Output the (X, Y) coordinate of the center of the cell containing the given text.  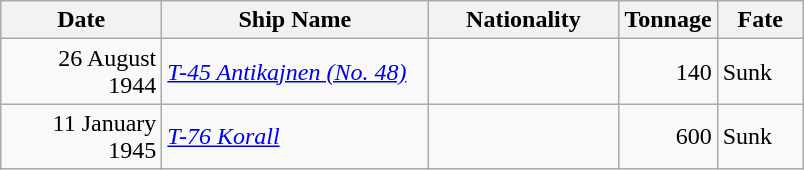
T-76 Korall (295, 136)
Date (82, 20)
Nationality (524, 20)
140 (668, 72)
Ship Name (295, 20)
Tonnage (668, 20)
26 August 1944 (82, 72)
11 January 1945 (82, 136)
T-45 Antikajnen (No. 48) (295, 72)
600 (668, 136)
Fate (760, 20)
